Return the (X, Y) coordinate for the center point of the cell that contains the specified text.  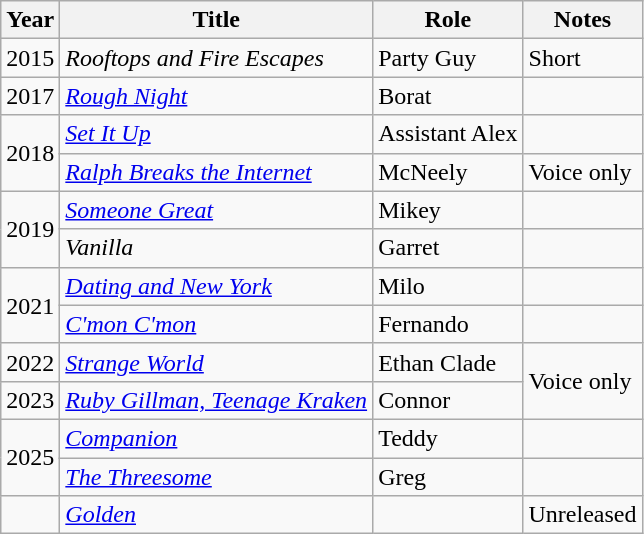
2018 (30, 153)
Rooftops and Fire Escapes (216, 58)
Assistant Alex (448, 134)
2015 (30, 58)
Milo (448, 286)
Role (448, 20)
Party Guy (448, 58)
Ethan Clade (448, 362)
Greg (448, 477)
Notes (582, 20)
Borat (448, 96)
Teddy (448, 438)
The Threesome (216, 477)
Title (216, 20)
Strange World (216, 362)
Fernando (448, 324)
Ralph Breaks the Internet (216, 172)
Dating and New York (216, 286)
Garret (448, 248)
Short (582, 58)
Rough Night (216, 96)
C'mon C'mon (216, 324)
Golden (216, 515)
Unreleased (582, 515)
2021 (30, 305)
Vanilla (216, 248)
2025 (30, 457)
2022 (30, 362)
Set It Up (216, 134)
McNeely (448, 172)
2019 (30, 229)
Year (30, 20)
2017 (30, 96)
Connor (448, 400)
2023 (30, 400)
Companion (216, 438)
Mikey (448, 210)
Ruby Gillman, Teenage Kraken (216, 400)
Someone Great (216, 210)
